Identify which cell holds the provided text, then report its (X, Y) central coordinate. 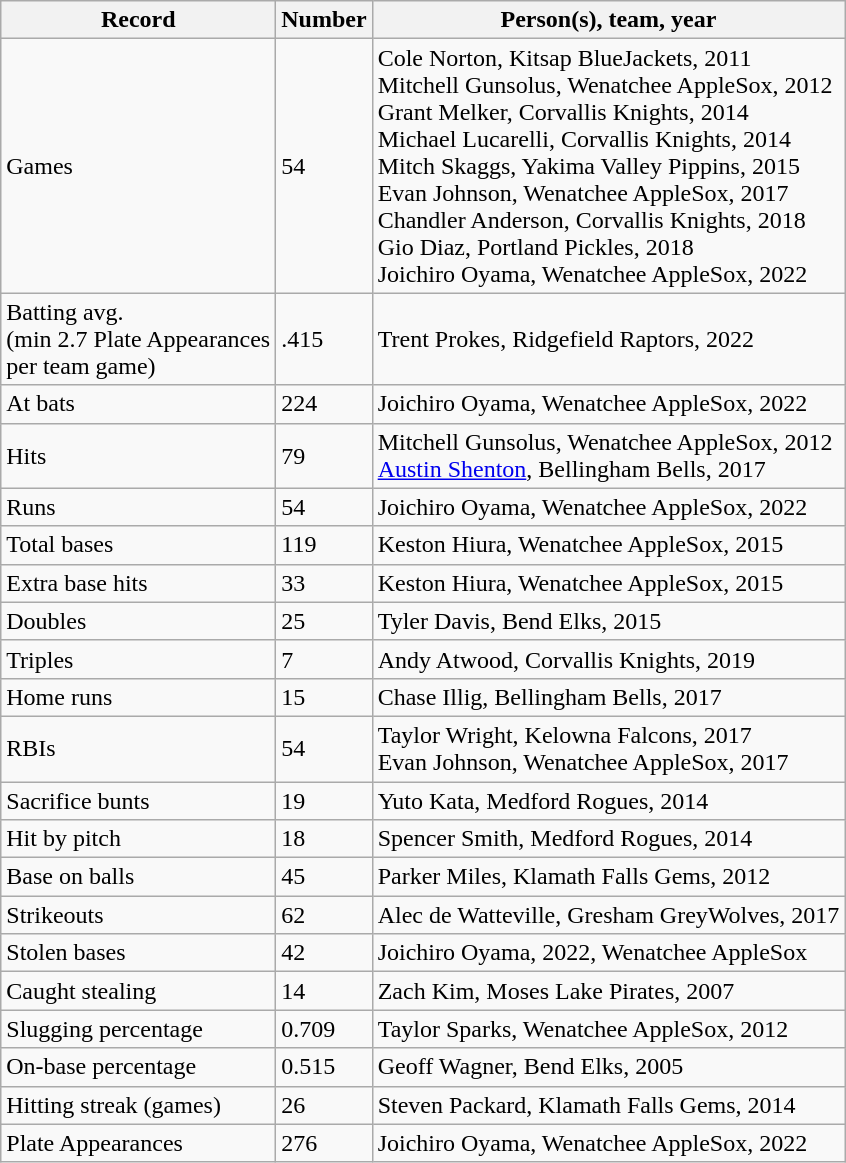
Extra base hits (138, 583)
18 (324, 839)
RBIs (138, 748)
Steven Packard, Klamath Falls Gems, 2014 (608, 1105)
Geoff Wagner, Bend Elks, 2005 (608, 1067)
Hit by pitch (138, 839)
42 (324, 953)
Tyler Davis, Bend Elks, 2015 (608, 621)
Stolen bases (138, 953)
Batting avg.(min 2.7 Plate Appearancesper team game) (138, 339)
33 (324, 583)
Games (138, 166)
119 (324, 545)
Home runs (138, 697)
Taylor Wright, Kelowna Falcons, 2017Evan Johnson, Wenatchee AppleSox, 2017 (608, 748)
Runs (138, 507)
Doubles (138, 621)
14 (324, 991)
15 (324, 697)
26 (324, 1105)
Person(s), team, year (608, 20)
Strikeouts (138, 915)
Slugging percentage (138, 1029)
Caught stealing (138, 991)
19 (324, 801)
Zach Kim, Moses Lake Pirates, 2007 (608, 991)
Parker Miles, Klamath Falls Gems, 2012 (608, 877)
Joichiro Oyama, 2022, Wenatchee AppleSox (608, 953)
Alec de Watteville, Gresham GreyWolves, 2017 (608, 915)
45 (324, 877)
Chase Illig, Bellingham Bells, 2017 (608, 697)
Number (324, 20)
Hitting streak (games) (138, 1105)
Mitchell Gunsolus, Wenatchee AppleSox, 2012Austin Shenton, Bellingham Bells, 2017 (608, 456)
Andy Atwood, Corvallis Knights, 2019 (608, 659)
Spencer Smith, Medford Rogues, 2014 (608, 839)
224 (324, 404)
Hits (138, 456)
Sacrifice bunts (138, 801)
Triples (138, 659)
Trent Prokes, Ridgefield Raptors, 2022 (608, 339)
On-base percentage (138, 1067)
At bats (138, 404)
276 (324, 1143)
25 (324, 621)
62 (324, 915)
79 (324, 456)
Yuto Kata, Medford Rogues, 2014 (608, 801)
Total bases (138, 545)
.415 (324, 339)
Taylor Sparks, Wenatchee AppleSox, 2012 (608, 1029)
7 (324, 659)
Plate Appearances (138, 1143)
0.515 (324, 1067)
Record (138, 20)
Base on balls (138, 877)
0.709 (324, 1029)
